Find where the given text appears and provide that cell's center as (x, y) coordinate. 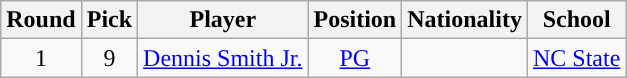
PG (355, 58)
1 (41, 58)
Pick (109, 20)
Dennis Smith Jr. (223, 58)
School (576, 20)
Player (223, 20)
Nationality (465, 20)
Position (355, 20)
NC State (576, 58)
9 (109, 58)
Round (41, 20)
